Output the (x, y) coordinate of the center of the cell containing the given text.  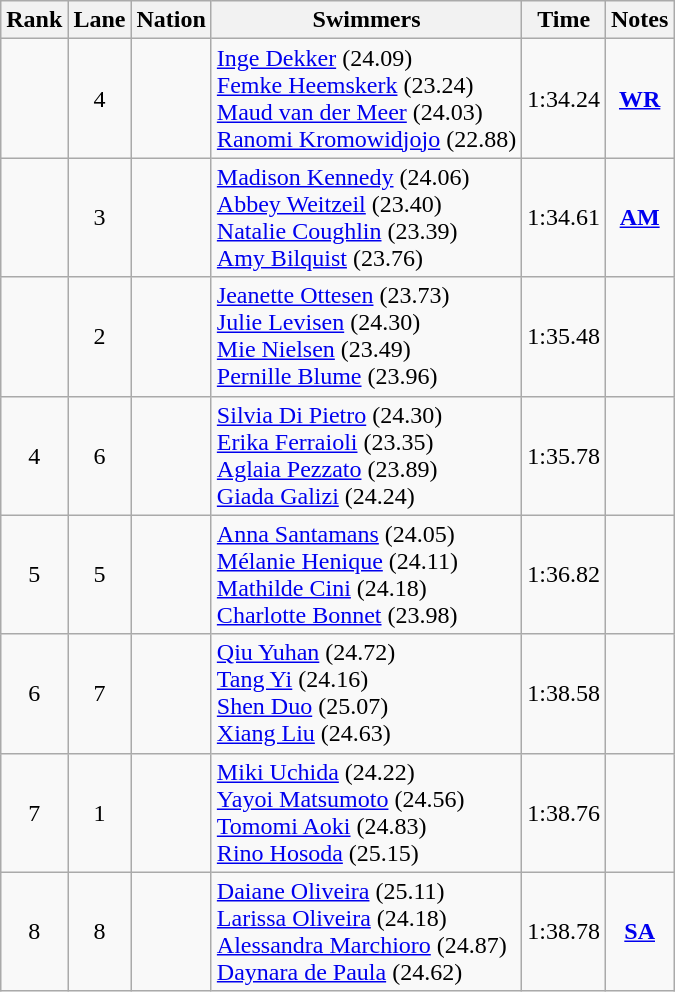
1:35.48 (564, 336)
1:38.78 (564, 932)
1:34.24 (564, 98)
Silvia Di Pietro (24.30)Erika Ferraioli (23.35)Aglaia Pezzato (23.89)Giada Galizi (24.24) (366, 456)
Jeanette Ottesen (23.73)Julie Levisen (24.30)Mie Nielsen (23.49)Pernille Blume (23.96) (366, 336)
WR (639, 98)
Lane (100, 20)
Qiu Yuhan (24.72)Tang Yi (24.16)Shen Duo (25.07)Xiang Liu (24.63) (366, 694)
Time (564, 20)
1 (100, 812)
1:38.76 (564, 812)
1:36.82 (564, 574)
Daiane Oliveira (25.11)Larissa Oliveira (24.18)Alessandra Marchioro (24.87) Daynara de Paula (24.62) (366, 932)
Inge Dekker (24.09)Femke Heemskerk (23.24)Maud van der Meer (24.03)Ranomi Kromowidjojo (22.88) (366, 98)
AM (639, 218)
Nation (171, 20)
1:38.58 (564, 694)
Notes (639, 20)
3 (100, 218)
Swimmers (366, 20)
2 (100, 336)
Madison Kennedy (24.06)Abbey Weitzeil (23.40)Natalie Coughlin (23.39)Amy Bilquist (23.76) (366, 218)
1:35.78 (564, 456)
Miki Uchida (24.22)Yayoi Matsumoto (24.56)Tomomi Aoki (24.83)Rino Hosoda (25.15) (366, 812)
Rank (34, 20)
1:34.61 (564, 218)
SA (639, 932)
Anna Santamans (24.05)Mélanie Henique (24.11)Mathilde Cini (24.18)Charlotte Bonnet (23.98) (366, 574)
